From the cell containing the given text, extract its center point as (x, y) coordinate. 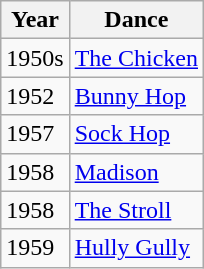
Year (35, 20)
1950s (35, 58)
1957 (35, 134)
The Stroll (136, 210)
Hully Gully (136, 248)
Bunny Hop (136, 96)
1952 (35, 96)
Sock Hop (136, 134)
1959 (35, 248)
Dance (136, 20)
Madison (136, 172)
The Chicken (136, 58)
